Capture the cell that displays the provided text and extract its [X, Y] central coordinate. 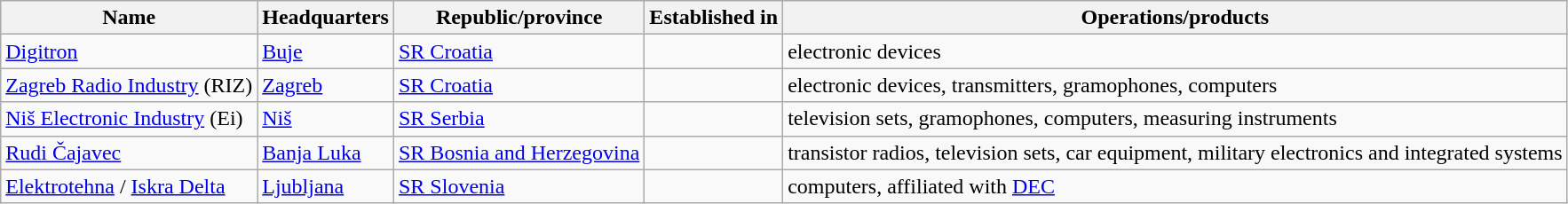
Headquarters [326, 18]
Niš [326, 119]
Niš Electronic Industry (Ei) [130, 119]
Established in [714, 18]
Elektrotehna / Iskra Delta [130, 186]
Rudi Čajavec [130, 153]
computers, affiliated with DEC [1176, 186]
Buje [326, 51]
Name [130, 18]
Ljubljana [326, 186]
television sets, gramophones, computers, measuring instruments [1176, 119]
electronic devices [1176, 51]
electronic devices, transmitters, gramophones, computers [1176, 85]
transistor radios, television sets, car equipment, military electronics and integrated systems [1176, 153]
Zagreb Radio Industry (RIZ) [130, 85]
Operations/products [1176, 18]
SR Bosnia and Herzegovina [519, 153]
SR Slovenia [519, 186]
SR Serbia [519, 119]
Banja Luka [326, 153]
Republic/province [519, 18]
Digitron [130, 51]
Zagreb [326, 85]
